Search for the cell housing the specified text and yield its [x, y] center coordinate. 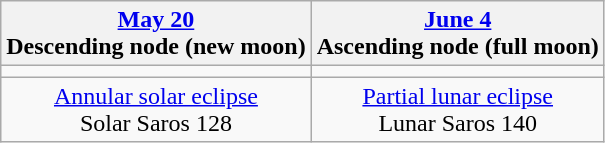
Annular solar eclipseSolar Saros 128 [156, 110]
Partial lunar eclipseLunar Saros 140 [458, 110]
June 4Ascending node (full moon) [458, 34]
May 20Descending node (new moon) [156, 34]
